From the cell containing the given text, extract its center point as [x, y] coordinate. 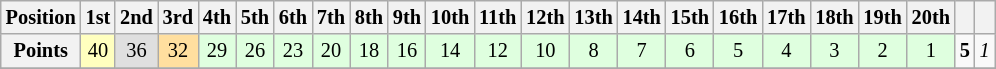
4 [786, 51]
Points [41, 51]
2nd [136, 17]
18 [369, 51]
10 [545, 51]
13th [593, 17]
1st [98, 17]
Position [41, 17]
3 [834, 51]
8th [369, 17]
12 [498, 51]
36 [136, 51]
14th [642, 17]
19th [883, 17]
9th [407, 17]
20 [331, 51]
6th [293, 17]
5th [255, 17]
16th [738, 17]
23 [293, 51]
32 [178, 51]
29 [217, 51]
10th [450, 17]
8 [593, 51]
7 [642, 51]
3rd [178, 17]
20th [931, 17]
16 [407, 51]
7th [331, 17]
12th [545, 17]
6 [690, 51]
40 [98, 51]
15th [690, 17]
14 [450, 51]
26 [255, 51]
4th [217, 17]
17th [786, 17]
18th [834, 17]
2 [883, 51]
11th [498, 17]
